Identify which cell holds the provided text, then report its (X, Y) central coordinate. 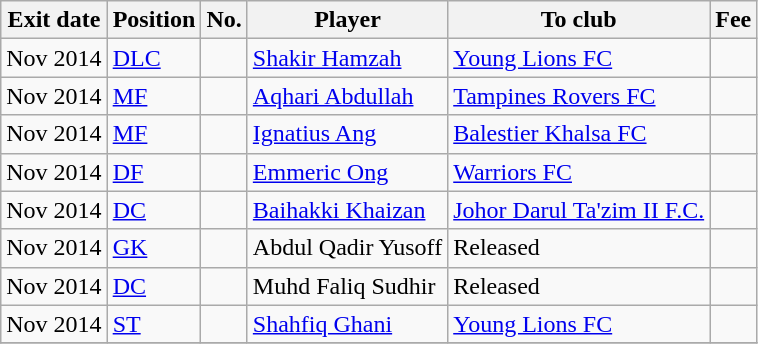
Emmeric Ong (347, 172)
Shakir Hamzah (347, 58)
Muhd Faliq Sudhir (347, 286)
ST (154, 324)
To club (579, 20)
DF (154, 172)
Player (347, 20)
Abdul Qadir Yusoff (347, 248)
GK (154, 248)
Fee (734, 20)
Baihakki Khaizan (347, 210)
Tampines Rovers FC (579, 96)
DLC (154, 58)
Balestier Khalsa FC (579, 134)
Shahfiq Ghani (347, 324)
Exit date (54, 20)
Position (154, 20)
No. (224, 20)
Johor Darul Ta'zim II F.C. (579, 210)
Aqhari Abdullah (347, 96)
Ignatius Ang (347, 134)
Warriors FC (579, 172)
